Return [x, y] of the center of cell containing provided text 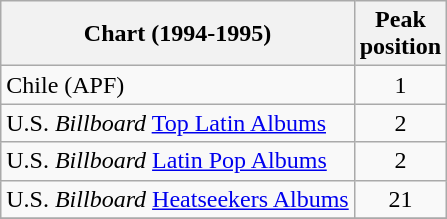
U.S. Billboard Heatseekers Albums [178, 199]
U.S. Billboard Latin Pop Albums [178, 161]
Chart (1994-1995) [178, 34]
Chile (APF) [178, 85]
1 [400, 85]
21 [400, 199]
Peakposition [400, 34]
U.S. Billboard Top Latin Albums [178, 123]
